Scan for the cell matching the given text and deliver its [X, Y] coordinate at center. 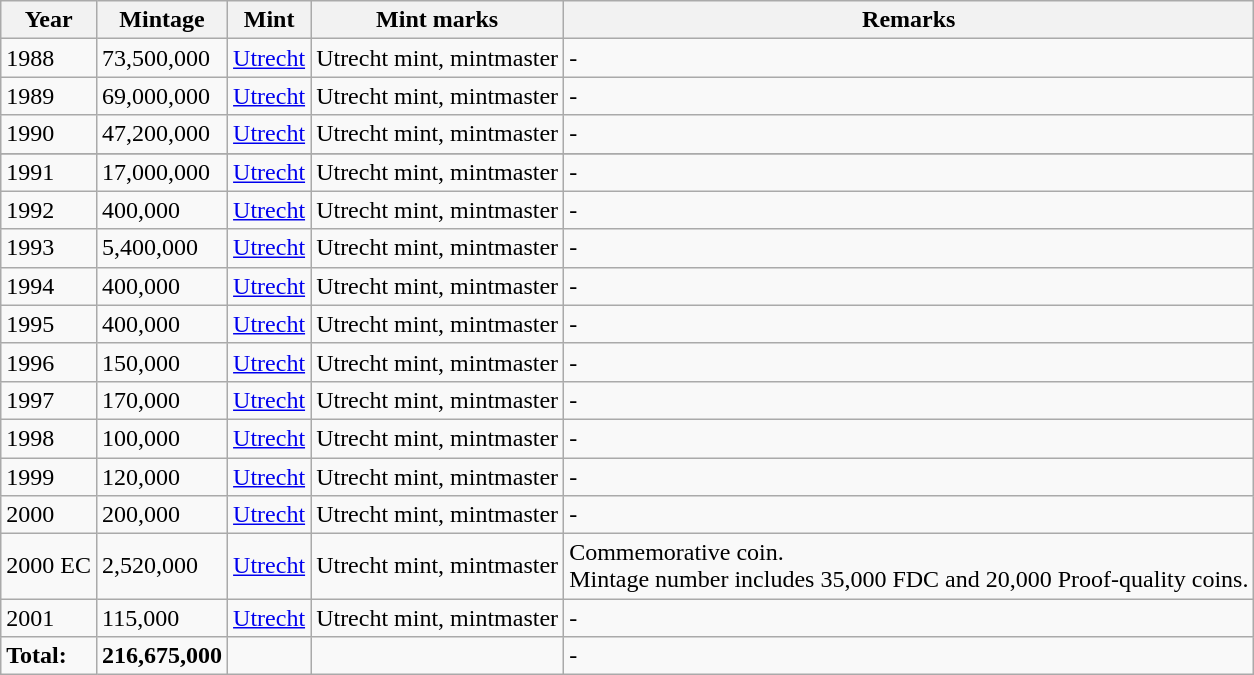
1992 [49, 210]
2,520,000 [162, 566]
1991 [49, 172]
2000 [49, 515]
115,000 [162, 618]
Commemorative coin. Mintage number includes 35,000 FDC and 20,000 Proof-quality coins. [909, 566]
150,000 [162, 362]
17,000,000 [162, 172]
1996 [49, 362]
1998 [49, 438]
1994 [49, 286]
100,000 [162, 438]
Mint marks [438, 20]
1989 [49, 96]
69,000,000 [162, 96]
1995 [49, 324]
1988 [49, 58]
2001 [49, 618]
216,675,000 [162, 656]
Remarks [909, 20]
120,000 [162, 477]
1999 [49, 477]
73,500,000 [162, 58]
1993 [49, 248]
2000 EC [49, 566]
Mintage [162, 20]
170,000 [162, 400]
1997 [49, 400]
Mint [270, 20]
Total: [49, 656]
Year [49, 20]
5,400,000 [162, 248]
200,000 [162, 515]
1990 [49, 134]
47,200,000 [162, 134]
